Return the (X, Y) coordinate for the center point of the cell that contains the specified text.  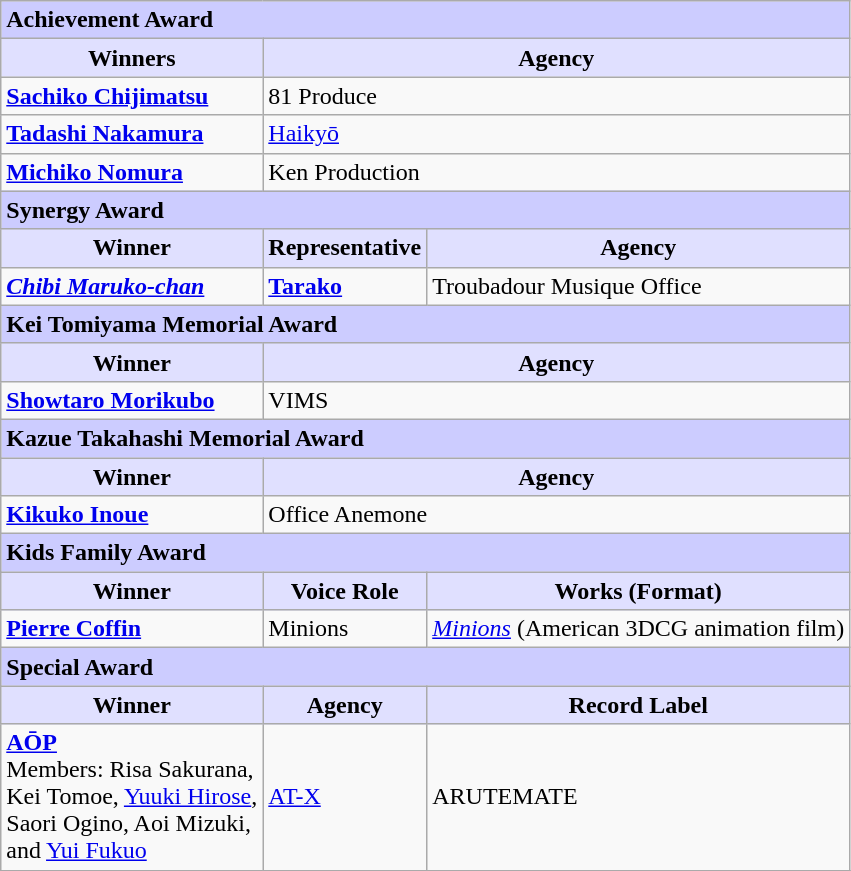
81 Produce (556, 96)
VIMS (556, 400)
Troubadour Musique Office (638, 286)
Michiko Nomura (132, 172)
Voice Role (345, 591)
AŌPMembers: Risa Sakurana,Kei Tomoe, Yuuki Hirose,Saori Ogino, Aoi Mizuki,and Yui Fukuo (132, 797)
Achievement Award (426, 20)
Record Label (638, 705)
Kazue Takahashi Memorial Award (426, 438)
Chibi Maruko-chan (132, 286)
Kei Tomiyama Memorial Award (426, 324)
Tarako (345, 286)
Minions (345, 629)
ARUTEMATE (638, 797)
Office Anemone (556, 515)
Showtaro Morikubo (132, 400)
Haikyō (556, 134)
Winners (132, 58)
Works (Format) (638, 591)
Representative (345, 248)
Sachiko Chijimatsu (132, 96)
Pierre Coffin (132, 629)
Ken Production (556, 172)
Kikuko Inoue (132, 515)
Synergy Award (426, 210)
Tadashi Nakamura (132, 134)
AT-X (345, 797)
Special Award (426, 667)
Kids Family Award (426, 553)
Minions (American 3DCG animation film) (638, 629)
